Determine the (X, Y) coordinate at the center of the cell enclosing the given text.  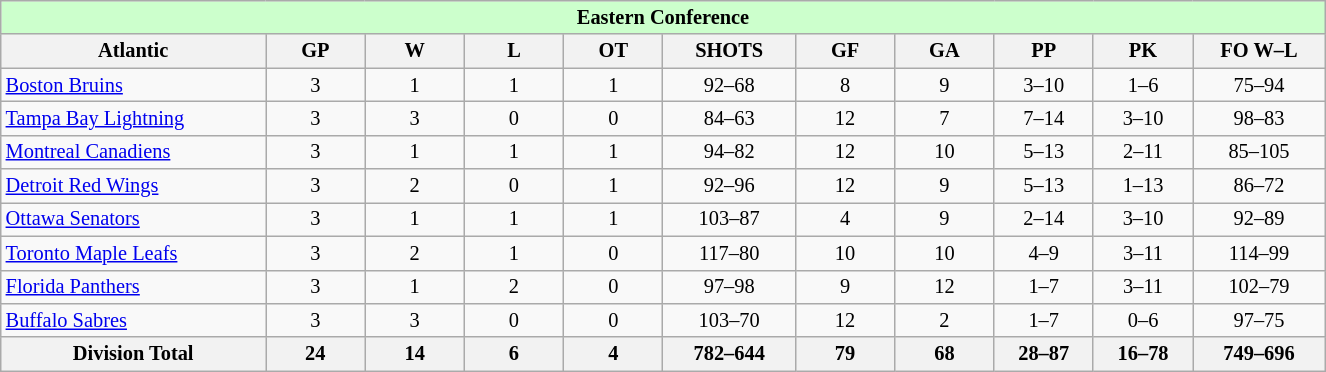
79 (844, 354)
782–644 (729, 354)
7–14 (1044, 118)
Division Total (134, 354)
0–6 (1142, 320)
75–94 (1260, 85)
FO W–L (1260, 51)
Toronto Maple Leafs (134, 253)
Detroit Red Wings (134, 186)
94–82 (729, 152)
Florida Panthers (134, 287)
68 (944, 354)
Eastern Conference (663, 17)
Atlantic (134, 51)
16–78 (1142, 354)
97–75 (1260, 320)
114–99 (1260, 253)
92–68 (729, 85)
L (514, 51)
7 (944, 118)
1–6 (1142, 85)
Buffalo Sabres (134, 320)
86–72 (1260, 186)
2–14 (1044, 219)
117–80 (729, 253)
8 (844, 85)
GF (844, 51)
749–696 (1260, 354)
103–87 (729, 219)
98–83 (1260, 118)
GP (316, 51)
PP (1044, 51)
103–70 (729, 320)
Montreal Canadiens (134, 152)
GA (944, 51)
Boston Bruins (134, 85)
2–11 (1142, 152)
28–87 (1044, 354)
OT (614, 51)
Ottawa Senators (134, 219)
6 (514, 354)
24 (316, 354)
102–79 (1260, 287)
W (414, 51)
14 (414, 354)
4–9 (1044, 253)
1–13 (1142, 186)
84–63 (729, 118)
92–96 (729, 186)
SHOTS (729, 51)
97–98 (729, 287)
PK (1142, 51)
85–105 (1260, 152)
Tampa Bay Lightning (134, 118)
92–89 (1260, 219)
